Find where the given text appears and provide that cell's center as [x, y] coordinate. 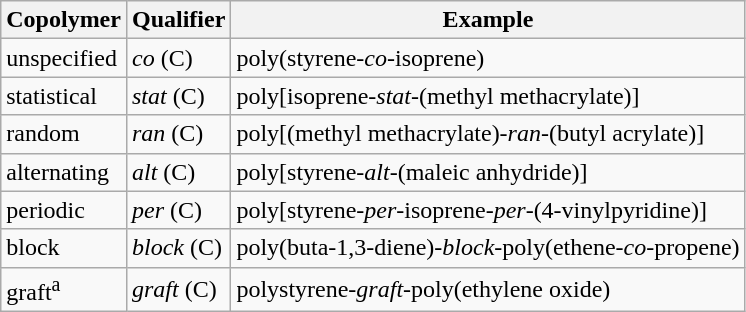
block (C) [178, 248]
statistical [64, 96]
graft (C) [178, 290]
poly[(methyl methacrylate)-ran-(butyl acrylate)] [488, 134]
grafta [64, 290]
Copolymer [64, 20]
poly[styrene-alt-(maleic anhydride)] [488, 172]
unspecified [64, 58]
Qualifier [178, 20]
poly[styrene-per-isoprene-per-(4-vinylpyridine)] [488, 210]
random [64, 134]
poly(styrene-co-isoprene) [488, 58]
co (C) [178, 58]
per (C) [178, 210]
block [64, 248]
ran (C) [178, 134]
polystyrene-graft-poly(ethylene oxide) [488, 290]
poly[isoprene-stat-(methyl methacrylate)] [488, 96]
alternating [64, 172]
stat (C) [178, 96]
Example [488, 20]
poly(buta-1,3-diene)-block-poly(ethene-co-propene) [488, 248]
alt (C) [178, 172]
periodic [64, 210]
